Output the [x, y] coordinate of the center of the cell containing the given text.  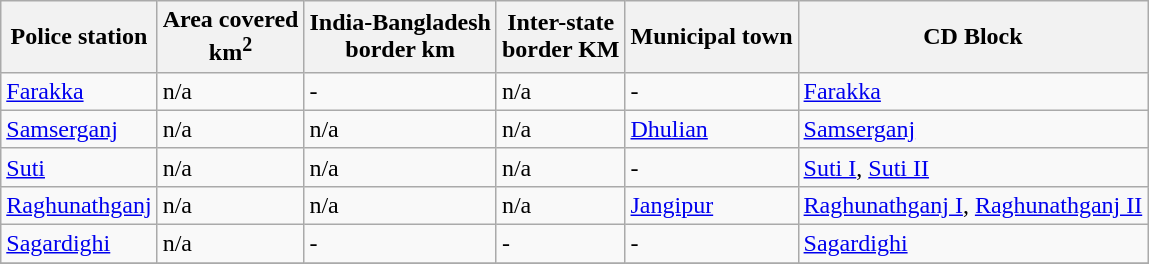
Municipal town [712, 37]
Jangipur [712, 205]
Suti [79, 167]
India-Bangladesh border km [400, 37]
Inter-stateborder KM [560, 37]
Raghunathganj I, Raghunathganj II [973, 205]
Dhulian [712, 129]
Raghunathganj [79, 205]
Suti I, Suti II [973, 167]
CD Block [973, 37]
Police station [79, 37]
Area coveredkm2 [230, 37]
